Return (x, y) of the center of cell containing provided text 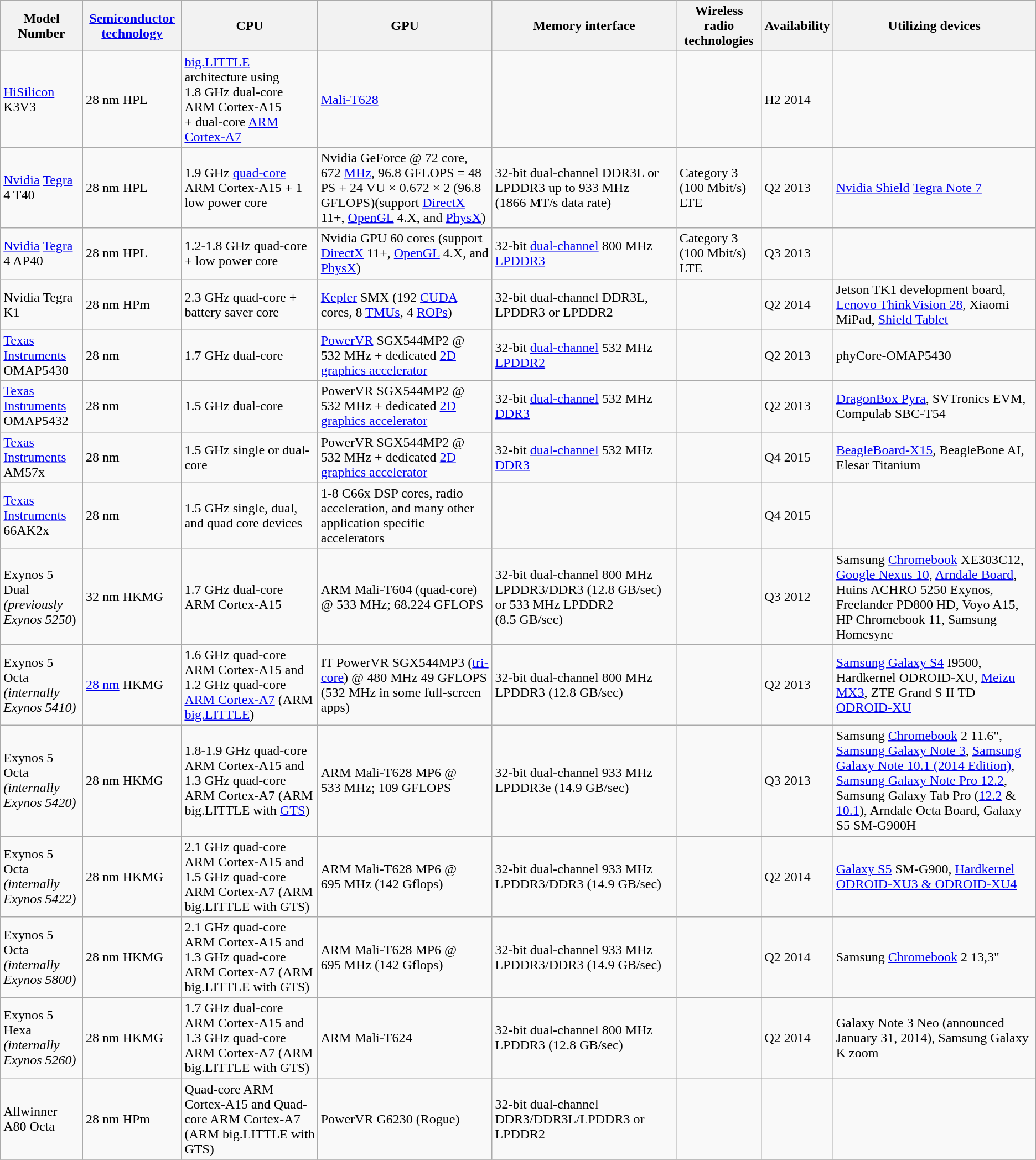
ARM Mali-T624 (405, 1038)
Nvidia Shield Tegra Note 7 (934, 188)
GPU (405, 26)
Jetson TK1 development board, Lenovo ThinkVision 28, Xiaomi MiPad, Shield Tablet (934, 304)
Utilizing devices (934, 26)
Exynos 5 Dual(previously Exynos 5250) (42, 597)
Texas Instruments OMAP5430 (42, 355)
1-8 C66x DSP cores, radio acceleration, and many other application specific accelerators (405, 516)
32-bit dual-channel DDR3L, LPDDR3 or LPDDR2 (584, 304)
1.5 GHz dual-core (250, 406)
Model Number (42, 26)
Kepler SMX (192 CUDA cores, 8 TMUs, 4 ROPs) (405, 304)
1.7 GHz dual-core ARM Cortex-A15 (250, 597)
Nvidia GeForce @ 72 core, 672 MHz, 96.8 GFLOPS = 48 PS + 24 VU × 0.672 × 2 (96.8 GFLOPS)(support DirectX 11+, OpenGL 4.X, and PhysX) (405, 188)
32-bit dual-channel DDR3/DDR3L/LPDDR3 or LPDDR2 (584, 1119)
1.9 GHz quad-core ARM Cortex-A15 + 1 low power core (250, 188)
2.1 GHz quad-core ARM Cortex-A15 and 1.3 GHz quad-core ARM Cortex-A7 (ARM big.LITTLE with GTS) (250, 957)
Texas Instruments AM57x (42, 457)
Memory interface (584, 26)
32 nm HKMG (132, 597)
Exynos 5 Octa(internally Exynos 5422) (42, 876)
IT PowerVR SGX544MP3 (tri-core) @ 480 MHz 49 GFLOPS (532 MHz in some full-screen apps) (405, 685)
Galaxy Note 3 Neo (announced January 31, 2014), Samsung Galaxy K zoom (934, 1038)
1.5 GHz single or dual-core (250, 457)
Availability (797, 26)
Texas Instruments OMAP5432 (42, 406)
1.5 GHz single, dual, and quad core devices (250, 516)
Exynos 5 Octa(internally Exynos 5420) (42, 780)
PowerVR G6230 (Rogue) (405, 1119)
Samsung Galaxy S4 I9500, Hardkernel ODROID-XU, Meizu MX3, ZTE Grand S II TD ODROID-XU (934, 685)
Quad-core ARM Cortex-A15 and Quad-core ARM Cortex-A7 (ARM big.LITTLE with GTS) (250, 1119)
32-bit dual-channel DDR3L or LPDDR3 up to 933 MHz (1866 MT/s data rate) (584, 188)
32-bit dual-channel 933 MHz LPDDR3e (14.9 GB/sec) (584, 780)
Mali-T628 (405, 100)
32-bit dual-channel 800 MHz LPDDR3/DDR3 (12.8 GB/sec) or 533 MHz LPDDR2 (8.5 GB/sec) (584, 597)
2.3 GHz quad-core + battery saver core (250, 304)
Allwinner A80 Octa (42, 1119)
1.2-1.8 GHz quad-core + low power core (250, 253)
ARM Mali-T604 (quad-core) @ 533 MHz; 68.224 GFLOPS (405, 597)
Semiconductor technology (132, 26)
Texas Instruments 66AK2x (42, 516)
big.LITTLE architecture using1.8 GHz dual-core ARM Cortex-A15+ dual-core ARM Cortex-A7 (250, 100)
HiSilicon K3V3 (42, 100)
H2 2014 (797, 100)
Nvidia Tegra 4 T40 (42, 188)
Nvidia Tegra K1 (42, 304)
1.6 GHz quad-core ARM Cortex-A15 and 1.2 GHz quad-core ARM Cortex-A7 (ARM big.LITTLE) (250, 685)
BeagleBoard-X15, BeagleBone AI, Elesar Titanium (934, 457)
Exynos 5 Octa(internally Exynos 5800) (42, 957)
32-bit dual-channel 800 MHz LPDDR3 (584, 253)
phyCore-OMAP5430 (934, 355)
ARM Mali-T628 MP6 @ 533 MHz; 109 GFLOPS (405, 780)
2.1 GHz quad-core ARM Cortex-A15 and 1.5 GHz quad-core ARM Cortex-A7 (ARM big.LITTLE with GTS) (250, 876)
Exynos 5 Hexa(internally Exynos 5260) (42, 1038)
Nvidia GPU 60 cores (support DirectX 11+, OpenGL 4.X, and PhysX) (405, 253)
Exynos 5 Octa(internally Exynos 5410) (42, 685)
Nvidia Tegra 4 AP40 (42, 253)
32-bit dual-channel 532 MHz LPDDR2 (584, 355)
CPU (250, 26)
1.8-1.9 GHz quad-core ARM Cortex-A15 and 1.3 GHz quad-core ARM Cortex-A7 (ARM big.LITTLE with GTS) (250, 780)
Samsung Chromebook 2 13,3" (934, 957)
DragonBox Pyra, SVTronics EVM, Compulab SBC-T54 (934, 406)
Q3 2012 (797, 597)
1.7 GHz dual-core ARM Cortex-A15 and 1.3 GHz quad-core ARM Cortex-A7 (ARM big.LITTLE with GTS) (250, 1038)
1.7 GHz dual-core (250, 355)
Galaxy S5 SM-G900, Hardkernel ODROID-XU3 & ODROID-XU4 (934, 876)
Wireless radio technologies (719, 26)
